Determine the [x, y] coordinate at the center of the cell enclosing the given text.  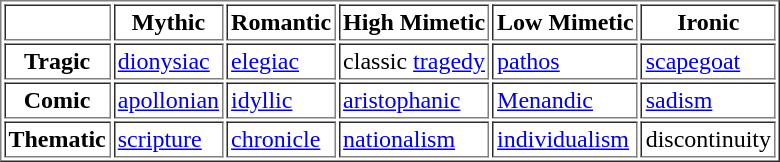
dionysiac [168, 62]
Thematic [57, 140]
chronicle [282, 140]
Comic [57, 100]
Ironic [708, 22]
aristophanic [414, 100]
nationalism [414, 140]
Low Mimetic [566, 22]
High Mimetic [414, 22]
individualism [566, 140]
scapegoat [708, 62]
elegiac [282, 62]
idyllic [282, 100]
sadism [708, 100]
classic tragedy [414, 62]
Menandic [566, 100]
discontinuity [708, 140]
Mythic [168, 22]
pathos [566, 62]
Romantic [282, 22]
apollonian [168, 100]
scripture [168, 140]
Tragic [57, 62]
